For the text-containing cell, return its midpoint in [x, y] coordinate format. 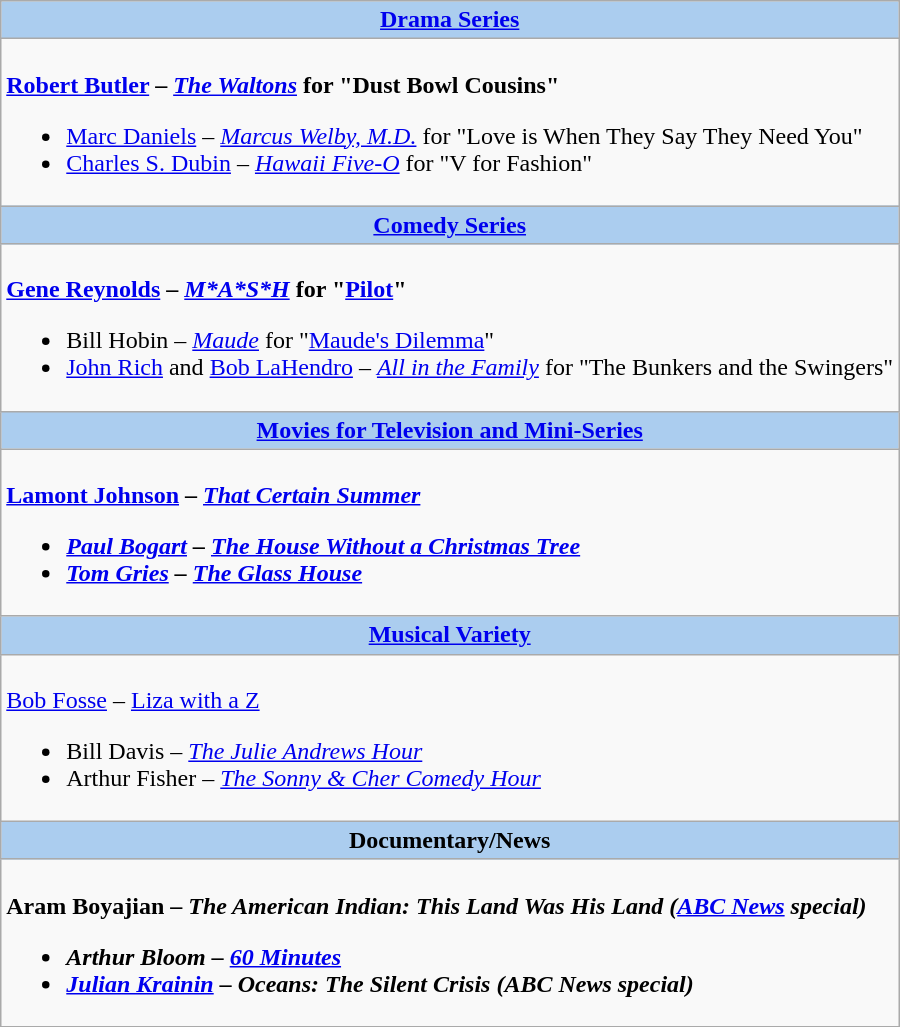
Documentary/News [450, 840]
Movies for Television and Mini-Series [450, 430]
Musical Variety [450, 635]
Comedy Series [450, 225]
Lamont Johnson – That Certain SummerPaul Bogart – The House Without a Christmas TreeTom Gries – The Glass House [450, 532]
Drama Series [450, 20]
Bob Fosse – Liza with a ZBill Davis – The Julie Andrews HourArthur Fisher – The Sonny & Cher Comedy Hour [450, 738]
